Find where the given text appears and provide that cell's center as [x, y] coordinate. 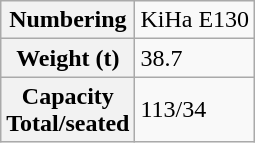
CapacityTotal/seated [68, 110]
KiHa E130 [195, 20]
113/34 [195, 110]
Weight (t) [68, 58]
Numbering [68, 20]
38.7 [195, 58]
